From the cell containing the given text, extract its center point as (X, Y) coordinate. 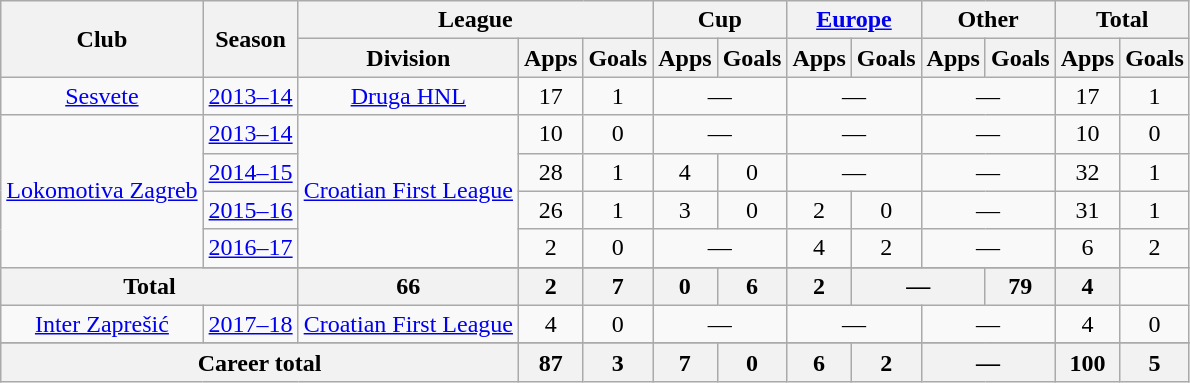
Sesvete (102, 96)
2014–15 (250, 172)
Division (408, 58)
Lokomotiva Zagreb (102, 191)
Club (102, 39)
League (476, 20)
100 (1087, 362)
Other (988, 20)
Cup (720, 20)
2015–16 (250, 210)
2016–17 (250, 248)
79 (1020, 286)
31 (1087, 210)
32 (1087, 172)
Europe (854, 20)
2017–18 (250, 324)
Season (250, 39)
Career total (260, 362)
5 (1155, 362)
Inter Zaprešić (102, 324)
66 (408, 286)
26 (550, 210)
28 (550, 172)
87 (550, 362)
Druga HNL (408, 96)
